Extract the (x, y) coordinate from the center of the cell holding the provided text.  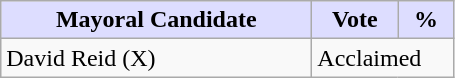
David Reid (X) (156, 58)
Vote (355, 20)
Mayoral Candidate (156, 20)
Acclaimed (383, 58)
% (426, 20)
